Provide the [x, y] coordinate of the cell's center where the given text is located.  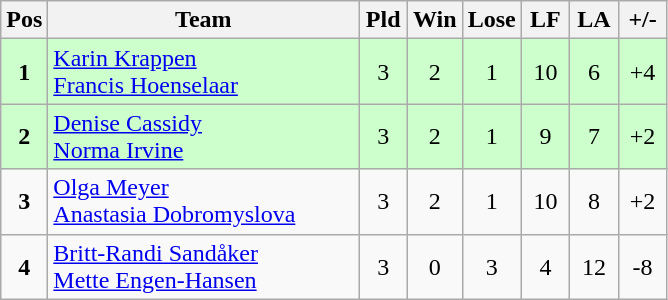
0 [434, 266]
8 [594, 202]
+/- [642, 20]
Lose [492, 20]
6 [594, 72]
Pld [384, 20]
-8 [642, 266]
LA [594, 20]
Denise Cassidy Norma Irvine [204, 136]
12 [594, 266]
LF [546, 20]
+4 [642, 72]
9 [546, 136]
Olga Meyer Anastasia Dobromyslova [204, 202]
Win [434, 20]
Karin Krappen Francis Hoenselaar [204, 72]
7 [594, 136]
Britt-Randi Sandåker Mette Engen-Hansen [204, 266]
Pos [24, 20]
Team [204, 20]
